Extract the (X, Y) coordinate from the center of the cell holding the provided text.  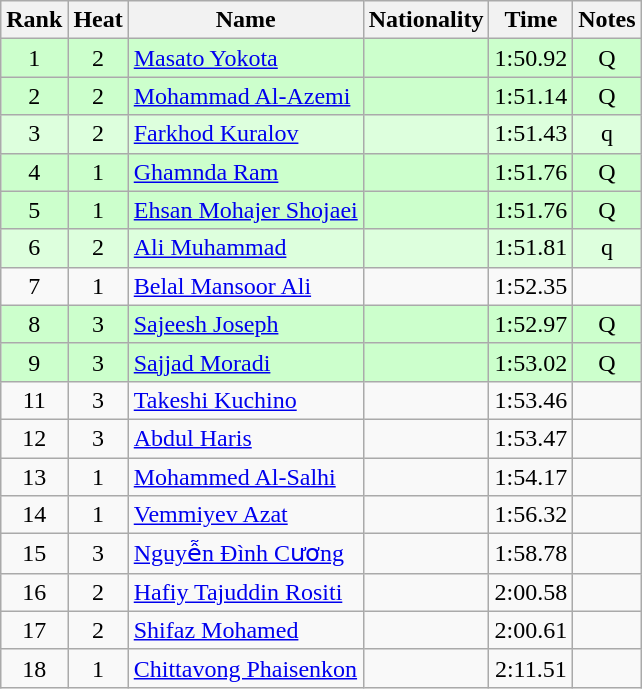
8 (34, 324)
1:52.35 (531, 286)
Shifaz Mohamed (246, 630)
18 (34, 668)
Heat (98, 20)
1:58.78 (531, 554)
Vemmiyev Azat (246, 515)
Ehsan Mohajer Shojaei (246, 210)
Mohammad Al-Azemi (246, 96)
Nguyễn Đình Cương (246, 554)
1:53.02 (531, 362)
1:56.32 (531, 515)
15 (34, 554)
1:51.14 (531, 96)
2:00.61 (531, 630)
13 (34, 477)
Chittavong Phaisenkon (246, 668)
1:53.47 (531, 438)
2:11.51 (531, 668)
7 (34, 286)
17 (34, 630)
Ghamnda Ram (246, 172)
Name (246, 20)
Abdul Haris (246, 438)
Sajjad Moradi (246, 362)
Mohammed Al-Salhi (246, 477)
1:53.46 (531, 400)
16 (34, 592)
1:51.43 (531, 134)
2:00.58 (531, 592)
1:51.81 (531, 248)
9 (34, 362)
1:52.97 (531, 324)
14 (34, 515)
5 (34, 210)
Ali Muhammad (246, 248)
Rank (34, 20)
11 (34, 400)
Time (531, 20)
Notes (607, 20)
Sajeesh Joseph (246, 324)
Takeshi Kuchino (246, 400)
4 (34, 172)
Belal Mansoor Ali (246, 286)
Hafiy Tajuddin Rositi (246, 592)
Farkhod Kuralov (246, 134)
Nationality (426, 20)
6 (34, 248)
1:50.92 (531, 58)
Masato Yokota (246, 58)
12 (34, 438)
1:54.17 (531, 477)
